Capture the cell that displays the provided text and extract its (x, y) central coordinate. 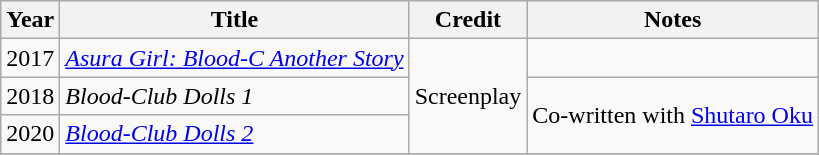
Credit (468, 20)
2017 (30, 58)
2020 (30, 134)
2018 (30, 96)
Asura Girl: Blood-C Another Story (234, 58)
Screenplay (468, 96)
Notes (673, 20)
Blood-Club Dolls 2 (234, 134)
Title (234, 20)
Blood-Club Dolls 1 (234, 96)
Co-written with Shutaro Oku (673, 115)
Year (30, 20)
